For the text-containing cell, return its midpoint in [x, y] coordinate format. 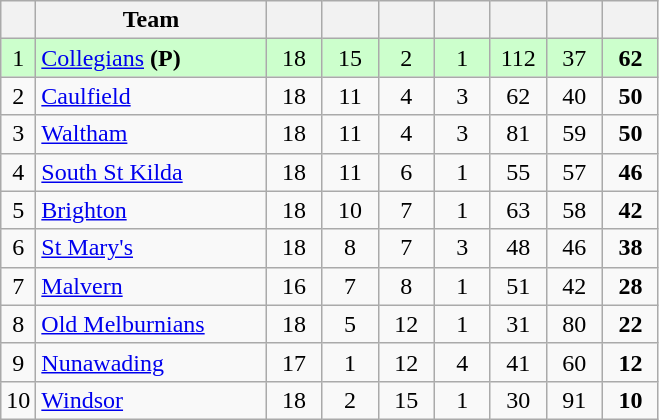
37 [574, 58]
Windsor [151, 400]
41 [518, 362]
57 [574, 172]
38 [630, 248]
58 [574, 210]
55 [518, 172]
112 [518, 58]
16 [294, 286]
South St Kilda [151, 172]
Malvern [151, 286]
40 [574, 96]
28 [630, 286]
Team [151, 20]
48 [518, 248]
Waltham [151, 134]
80 [574, 324]
17 [294, 362]
St Mary's [151, 248]
22 [630, 324]
60 [574, 362]
Old Melburnians [151, 324]
91 [574, 400]
63 [518, 210]
59 [574, 134]
Nunawading [151, 362]
Brighton [151, 210]
30 [518, 400]
31 [518, 324]
Collegians (P) [151, 58]
Caulfield [151, 96]
81 [518, 134]
51 [518, 286]
9 [18, 362]
